Identify which cell holds the provided text, then report its [x, y] central coordinate. 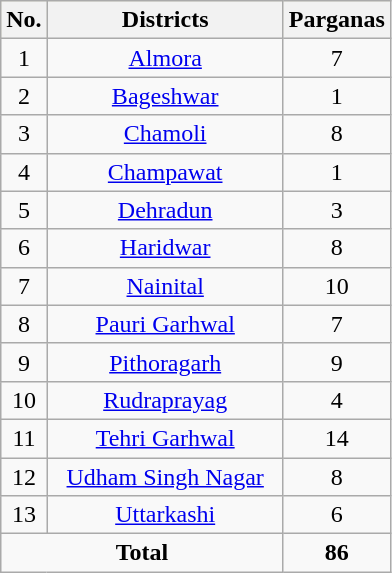
Total [142, 553]
Districts [165, 20]
Uttarkashi [165, 515]
5 [24, 210]
Nainital [165, 286]
2 [24, 96]
13 [24, 515]
11 [24, 438]
86 [336, 553]
Dehradun [165, 210]
12 [24, 477]
Udham Singh Nagar [165, 477]
Bageshwar [165, 96]
Parganas [336, 20]
Rudraprayag [165, 400]
Pithoragarh [165, 362]
No. [24, 20]
Almora [165, 58]
Haridwar [165, 248]
Tehri Garhwal [165, 438]
14 [336, 438]
Champawat [165, 172]
Pauri Garhwal [165, 324]
Chamoli [165, 134]
